Identify which cell holds the provided text, then report its [X, Y] central coordinate. 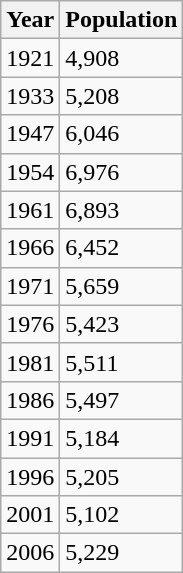
5,423 [122, 324]
Population [122, 20]
1933 [30, 96]
2006 [30, 553]
4,908 [122, 58]
5,511 [122, 362]
1991 [30, 438]
1986 [30, 400]
1971 [30, 286]
1947 [30, 134]
6,452 [122, 248]
5,184 [122, 438]
5,208 [122, 96]
1996 [30, 477]
Year [30, 20]
1954 [30, 172]
1981 [30, 362]
6,893 [122, 210]
1921 [30, 58]
5,205 [122, 477]
6,976 [122, 172]
6,046 [122, 134]
5,229 [122, 553]
1976 [30, 324]
1961 [30, 210]
1966 [30, 248]
5,102 [122, 515]
5,497 [122, 400]
2001 [30, 515]
5,659 [122, 286]
